Detect which cell encompasses the target text, then output its (X, Y) center coordinate. 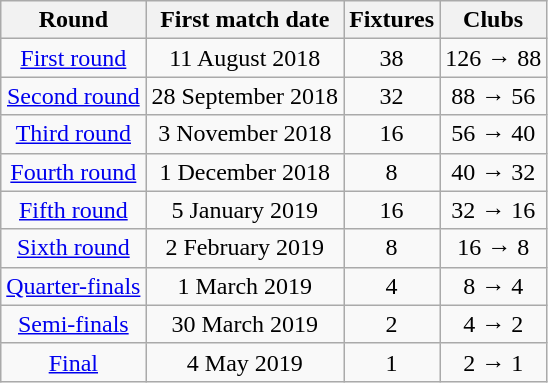
1 December 2018 (245, 172)
8 → 4 (494, 286)
Fifth round (74, 210)
Clubs (494, 20)
Final (74, 362)
Fixtures (392, 20)
2 February 2019 (245, 248)
16 → 8 (494, 248)
38 (392, 58)
First round (74, 58)
1 March 2019 (245, 286)
4 (392, 286)
Second round (74, 96)
Third round (74, 134)
Round (74, 20)
30 March 2019 (245, 324)
32 (392, 96)
Quarter-finals (74, 286)
5 January 2019 (245, 210)
126 → 88 (494, 58)
28 September 2018 (245, 96)
1 (392, 362)
2 (392, 324)
Semi-finals (74, 324)
Fourth round (74, 172)
11 August 2018 (245, 58)
Sixth round (74, 248)
4 May 2019 (245, 362)
88 → 56 (494, 96)
32 → 16 (494, 210)
4 → 2 (494, 324)
2 → 1 (494, 362)
40 → 32 (494, 172)
56 → 40 (494, 134)
3 November 2018 (245, 134)
First match date (245, 20)
